Determine the (x, y) coordinate at the center of the cell enclosing the given text.  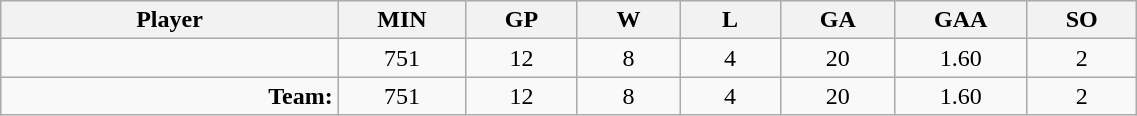
GA (838, 20)
GP (522, 20)
Team: (170, 96)
Player (170, 20)
SO (1081, 20)
L (730, 20)
W (628, 20)
MIN (402, 20)
GAA (961, 20)
